Locate the cell with the specified text and output its [x, y] center coordinate. 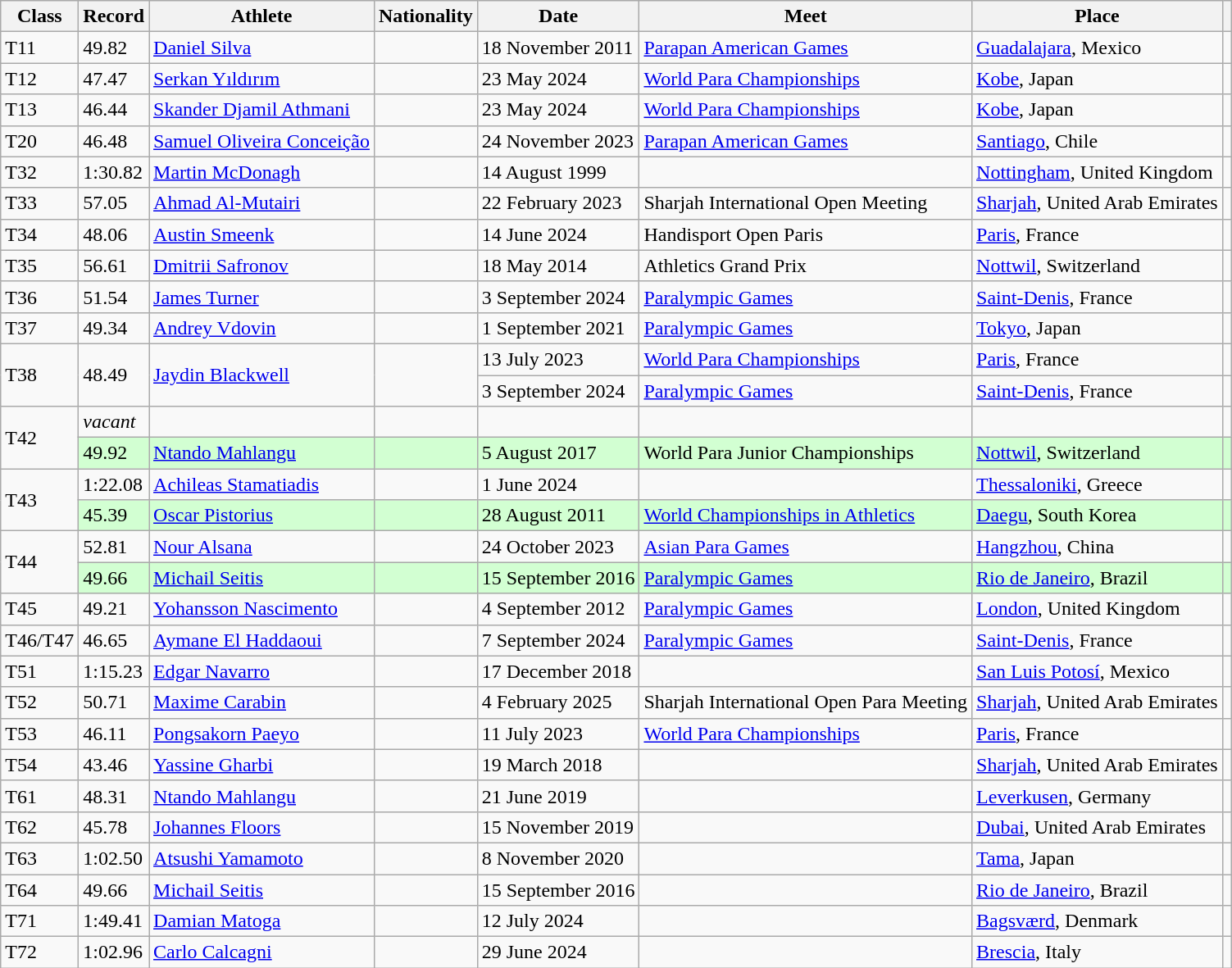
T51 [39, 671]
56.61 [114, 266]
Leverkusen, Germany [1098, 796]
48.31 [114, 796]
T42 [39, 438]
45.39 [114, 516]
T43 [39, 500]
Nottingham, United Kingdom [1098, 172]
Place [1098, 16]
7 September 2024 [558, 640]
Skander Djamil Athmani [262, 110]
T38 [39, 375]
Athlete [262, 16]
43.46 [114, 765]
46.65 [114, 640]
15 November 2019 [558, 827]
1:49.41 [114, 921]
Santiago, Chile [1098, 141]
Johannes Floors [262, 827]
Martin McDonagh [262, 172]
Serkan Yıldırım [262, 79]
5 August 2017 [558, 453]
Asian Para Games [806, 547]
T32 [39, 172]
Dmitrii Safronov [262, 266]
1:30.82 [114, 172]
T44 [39, 562]
18 May 2014 [558, 266]
Brescia, Italy [1098, 952]
49.92 [114, 453]
Daegu, South Korea [1098, 516]
T35 [39, 266]
Tama, Japan [1098, 858]
T36 [39, 297]
James Turner [262, 297]
24 November 2023 [558, 141]
47.47 [114, 79]
T34 [39, 234]
Jaydin Blackwell [262, 375]
1:02.50 [114, 858]
Daniel Silva [262, 48]
1:22.08 [114, 484]
T61 [39, 796]
vacant [114, 422]
Oscar Pistorius [262, 516]
Sharjah International Open Meeting [806, 203]
T62 [39, 827]
Yohansson Nascimento [262, 609]
Aymane El Haddaoui [262, 640]
Handisport Open Paris [806, 234]
4 February 2025 [558, 702]
51.54 [114, 297]
T20 [39, 141]
Guadalajara, Mexico [1098, 48]
T12 [39, 79]
Yassine Gharbi [262, 765]
T54 [39, 765]
21 June 2019 [558, 796]
18 November 2011 [558, 48]
Athletics Grand Prix [806, 266]
48.06 [114, 234]
Meet [806, 16]
57.05 [114, 203]
29 June 2024 [558, 952]
8 November 2020 [558, 858]
Record [114, 16]
49.34 [114, 328]
Sharjah International Open Para Meeting [806, 702]
T52 [39, 702]
1:15.23 [114, 671]
T72 [39, 952]
52.81 [114, 547]
Ahmad Al-Mutairi [262, 203]
Dubai, United Arab Emirates [1098, 827]
46.11 [114, 734]
Edgar Navarro [262, 671]
12 July 2024 [558, 921]
Maxime Carabin [262, 702]
Pongsakorn Paeyo [262, 734]
49.82 [114, 48]
19 March 2018 [558, 765]
San Luis Potosí, Mexico [1098, 671]
Damian Matoga [262, 921]
Andrey Vdovin [262, 328]
46.44 [114, 110]
London, United Kingdom [1098, 609]
World Para Junior Championships [806, 453]
T13 [39, 110]
Thessaloniki, Greece [1098, 484]
46.48 [114, 141]
Bagsværd, Denmark [1098, 921]
T71 [39, 921]
T11 [39, 48]
17 December 2018 [558, 671]
1 September 2021 [558, 328]
24 October 2023 [558, 547]
Nour Alsana [262, 547]
World Championships in Athletics [806, 516]
T53 [39, 734]
1:02.96 [114, 952]
Tokyo, Japan [1098, 328]
T37 [39, 328]
13 July 2023 [558, 359]
45.78 [114, 827]
1 June 2024 [558, 484]
28 August 2011 [558, 516]
50.71 [114, 702]
Date [558, 16]
Class [39, 16]
14 June 2024 [558, 234]
Carlo Calcagni [262, 952]
T46/T47 [39, 640]
T63 [39, 858]
T33 [39, 203]
Samuel Oliveira Conceição [262, 141]
22 February 2023 [558, 203]
Achileas Stamatiadis [262, 484]
Austin Smeenk [262, 234]
Nationality [425, 16]
48.49 [114, 375]
Atsushi Yamamoto [262, 858]
11 July 2023 [558, 734]
Hangzhou, China [1098, 547]
T45 [39, 609]
14 August 1999 [558, 172]
4 September 2012 [558, 609]
T64 [39, 889]
49.21 [114, 609]
